Detect which cell encompasses the target text, then output its [x, y] center coordinate. 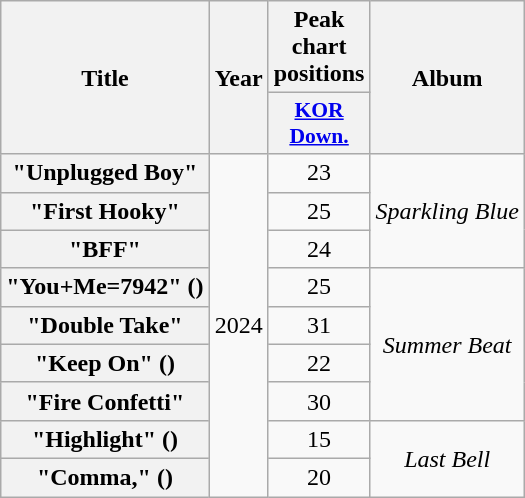
Peak chart positions [319, 47]
Last Bell [447, 458]
"Fire Confetti" [105, 401]
15 [319, 439]
Title [105, 78]
2024 [238, 326]
Album [447, 78]
KOR Down. [319, 124]
Year [238, 78]
Summer Beat [447, 344]
"Double Take" [105, 325]
"Comma," () [105, 477]
24 [319, 249]
20 [319, 477]
"Keep On" () [105, 363]
30 [319, 401]
22 [319, 363]
23 [319, 173]
"You+Me=7942" () [105, 287]
Sparkling Blue [447, 211]
31 [319, 325]
"BFF" [105, 249]
"First Hooky" [105, 211]
"Highlight" () [105, 439]
"Unplugged Boy" [105, 173]
